From the cell containing the given text, extract its center point as [X, Y] coordinate. 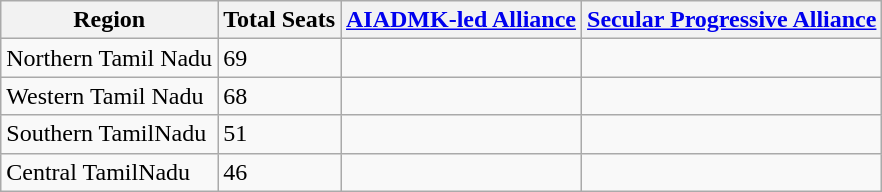
68 [280, 96]
Secular Progressive Alliance [732, 20]
69 [280, 58]
Western Tamil Nadu [110, 96]
51 [280, 134]
AIADMK-led Alliance [460, 20]
Southern TamilNadu [110, 134]
Region [110, 20]
Total Seats [280, 20]
Central TamilNadu [110, 172]
46 [280, 172]
Northern Tamil Nadu [110, 58]
